Extract the (x, y) coordinate from the center of the cell holding the provided text.  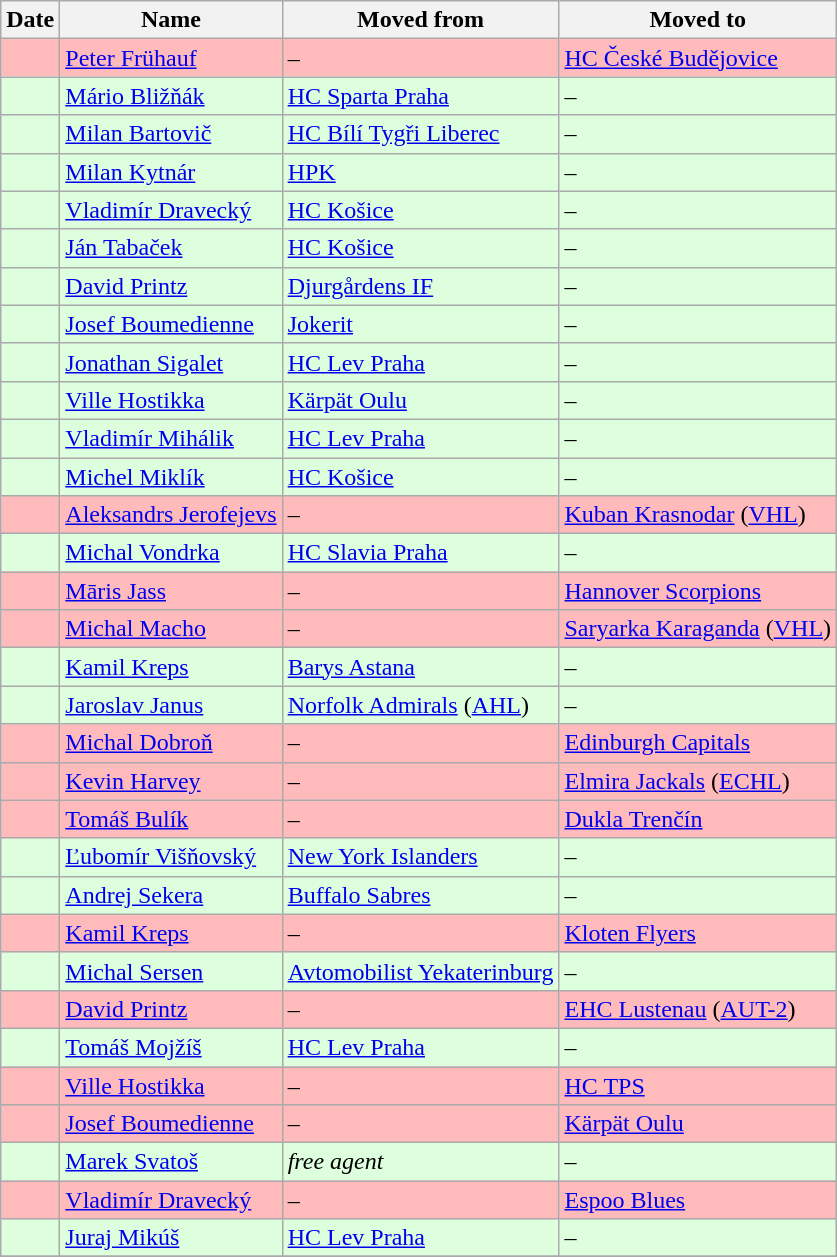
Jokerit (420, 324)
HPK (420, 172)
Espoo Blues (698, 1200)
HC Slavia Praha (420, 553)
HC Sparta Praha (420, 96)
New York Islanders (420, 857)
Vladimír Mihálik (171, 438)
Dukla Trenčín (698, 819)
Djurgårdens IF (420, 286)
Michal Sersen (171, 971)
Tomáš Mojžíš (171, 1047)
Juraj Mikúš (171, 1238)
Aleksandrs Jerofejevs (171, 515)
Elmira Jackals (ECHL) (698, 781)
Andrej Sekera (171, 895)
HC TPS (698, 1085)
Date (30, 20)
Kevin Harvey (171, 781)
Name (171, 20)
Saryarka Karaganda (VHL) (698, 629)
Kuban Krasnodar (VHL) (698, 515)
Marek Svatoš (171, 1162)
Buffalo Sabres (420, 895)
Peter Frühauf (171, 58)
Moved to (698, 20)
Avtomobilist Yekaterinburg (420, 971)
Kloten Flyers (698, 933)
Norfolk Admirals (AHL) (420, 705)
HC České Budějovice (698, 58)
Māris Jass (171, 591)
free agent (420, 1162)
Hannover Scorpions (698, 591)
Ľubomír Višňovský (171, 857)
Ján Tabaček (171, 248)
Mário Bližňák (171, 96)
Michal Dobroň (171, 743)
EHC Lustenau (AUT-2) (698, 1009)
HC Bílí Tygři Liberec (420, 134)
Jaroslav Janus (171, 705)
Barys Astana (420, 667)
Tomáš Bulík (171, 819)
Moved from (420, 20)
Milan Kytnár (171, 172)
Edinburgh Capitals (698, 743)
Milan Bartovič (171, 134)
Michal Vondrka (171, 553)
Jonathan Sigalet (171, 362)
Michel Miklík (171, 477)
Michal Macho (171, 629)
